Search for the cell housing the specified text and yield its (X, Y) center coordinate. 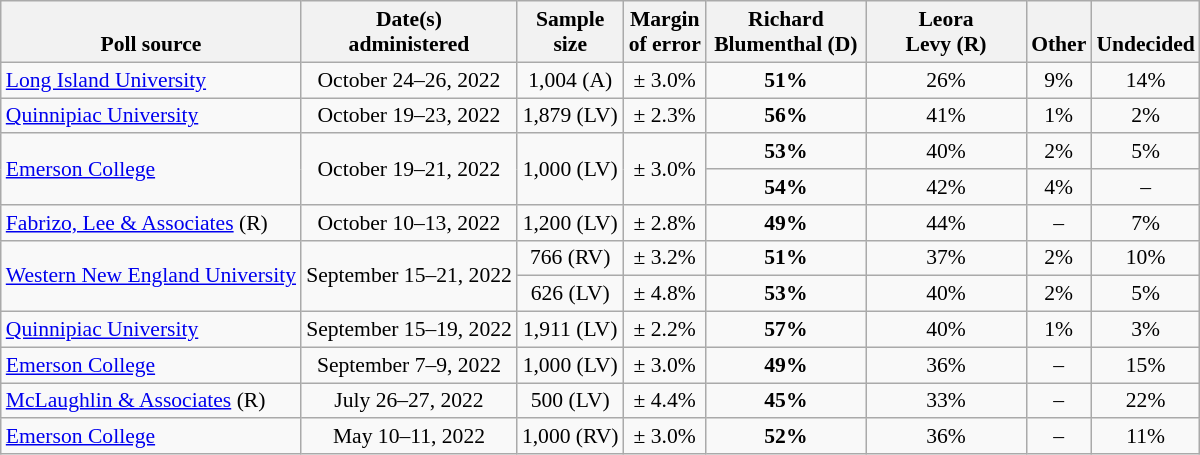
11% (1145, 437)
Marginof error (665, 32)
July 26–27, 2022 (409, 401)
15% (1145, 365)
1,004 (A) (570, 80)
626 (LV) (570, 294)
± 2.8% (665, 223)
500 (LV) (570, 401)
Other (1058, 32)
± 4.4% (665, 401)
± 2.3% (665, 116)
41% (946, 116)
Poll source (151, 32)
October 19–23, 2022 (409, 116)
45% (786, 401)
44% (946, 223)
766 (RV) (570, 258)
1,911 (LV) (570, 330)
± 2.2% (665, 330)
9% (1058, 80)
October 19–21, 2022 (409, 170)
7% (1145, 223)
Fabrizo, Lee & Associates (R) (151, 223)
± 4.8% (665, 294)
Undecided (1145, 32)
October 10–13, 2022 (409, 223)
Date(s)administered (409, 32)
33% (946, 401)
10% (1145, 258)
September 7–9, 2022 (409, 365)
42% (946, 187)
± 3.2% (665, 258)
Western New England University (151, 276)
October 24–26, 2022 (409, 80)
September 15–21, 2022 (409, 276)
1,200 (LV) (570, 223)
26% (946, 80)
1,879 (LV) (570, 116)
3% (1145, 330)
57% (786, 330)
52% (786, 437)
September 15–19, 2022 (409, 330)
4% (1058, 187)
1,000 (RV) (570, 437)
54% (786, 187)
May 10–11, 2022 (409, 437)
RichardBlumenthal (D) (786, 32)
LeoraLevy (R) (946, 32)
22% (1145, 401)
Samplesize (570, 32)
56% (786, 116)
14% (1145, 80)
McLaughlin & Associates (R) (151, 401)
37% (946, 258)
Long Island University (151, 80)
